Return the (x, y) coordinate for the center point of the cell that contains the specified text.  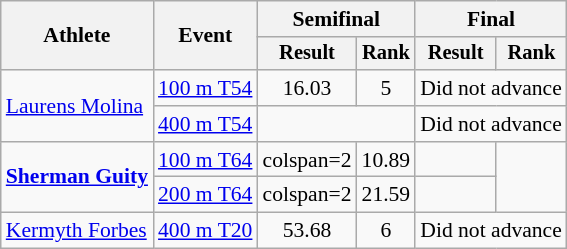
Athlete (77, 36)
5 (386, 88)
Final (491, 19)
100 m T64 (205, 160)
16.03 (306, 88)
21.59 (386, 195)
200 m T64 (205, 195)
Laurens Molina (77, 106)
6 (386, 231)
Sherman Guity (77, 178)
400 m T20 (205, 231)
Kermyth Forbes (77, 231)
Event (205, 36)
400 m T54 (205, 124)
10.89 (386, 160)
53.68 (306, 231)
100 m T54 (205, 88)
Semifinal (336, 19)
